Determine the [x, y] coordinate at the center of the cell enclosing the given text.  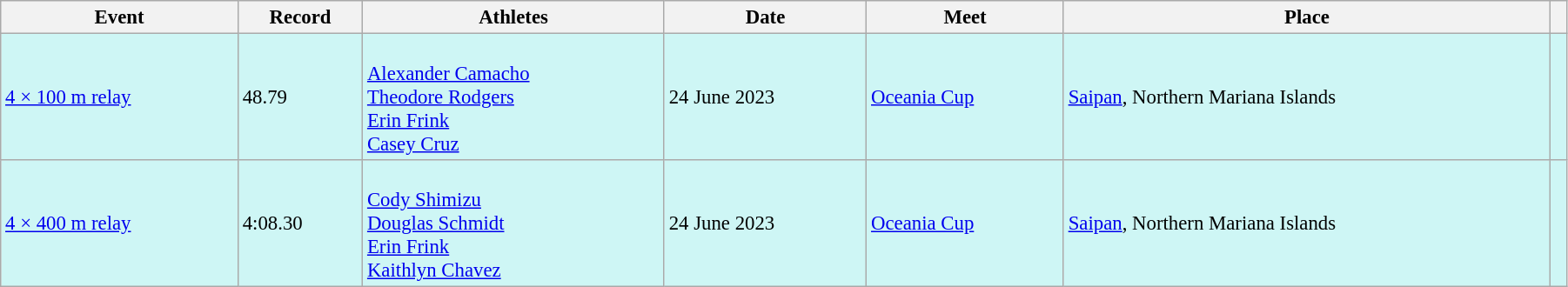
Event [120, 17]
Date [765, 17]
48.79 [299, 97]
Alexander CamachoTheodore RodgersErin FrinkCasey Cruz [513, 97]
4 × 400 m relay [120, 224]
Place [1307, 17]
4 × 100 m relay [120, 97]
Athletes [513, 17]
Record [299, 17]
Cody ShimizuDouglas SchmidtErin FrinkKaithlyn Chavez [513, 224]
Meet [966, 17]
4:08.30 [299, 224]
